Return the (X, Y) coordinate for the center point of the cell that contains the specified text.  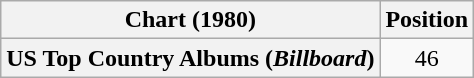
Position (427, 20)
Chart (1980) (190, 20)
46 (427, 58)
US Top Country Albums (Billboard) (190, 58)
